Scan for the cell matching the given text and deliver its (X, Y) coordinate at center. 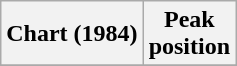
Peakposition (189, 34)
Chart (1984) (72, 34)
